Find where the given text appears and provide that cell's center as [X, Y] coordinate. 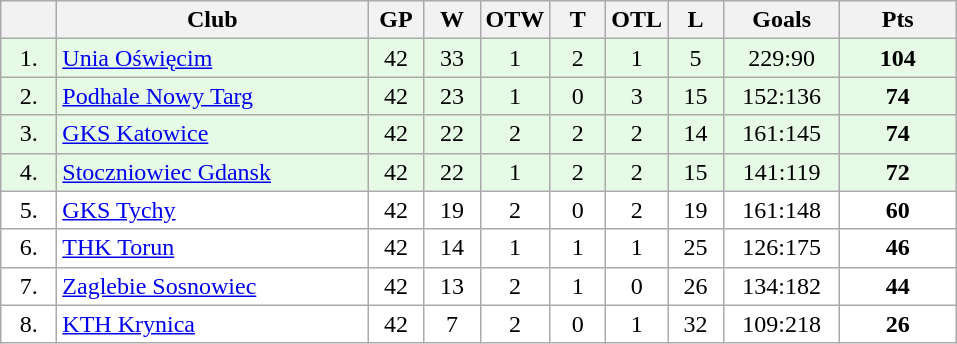
GP [396, 20]
72 [898, 172]
32 [696, 324]
OTL [637, 20]
Unia Oświęcim [212, 58]
23 [452, 96]
Pts [898, 20]
Podhale Nowy Targ [212, 96]
161:148 [782, 210]
104 [898, 58]
3. [29, 134]
33 [452, 58]
T [578, 20]
7 [452, 324]
5 [696, 58]
GKS Tychy [212, 210]
126:175 [782, 248]
152:136 [782, 96]
229:90 [782, 58]
KTH Krynica [212, 324]
Zaglebie Sosnowiec [212, 286]
161:145 [782, 134]
THK Torun [212, 248]
Stoczniowiec Gdansk [212, 172]
4. [29, 172]
6. [29, 248]
GKS Katowice [212, 134]
2. [29, 96]
7. [29, 286]
5. [29, 210]
Club [212, 20]
W [452, 20]
46 [898, 248]
8. [29, 324]
13 [452, 286]
Goals [782, 20]
44 [898, 286]
141:119 [782, 172]
OTW [515, 20]
134:182 [782, 286]
1. [29, 58]
3 [637, 96]
60 [898, 210]
109:218 [782, 324]
L [696, 20]
25 [696, 248]
